Capture the cell that displays the provided text and extract its (X, Y) central coordinate. 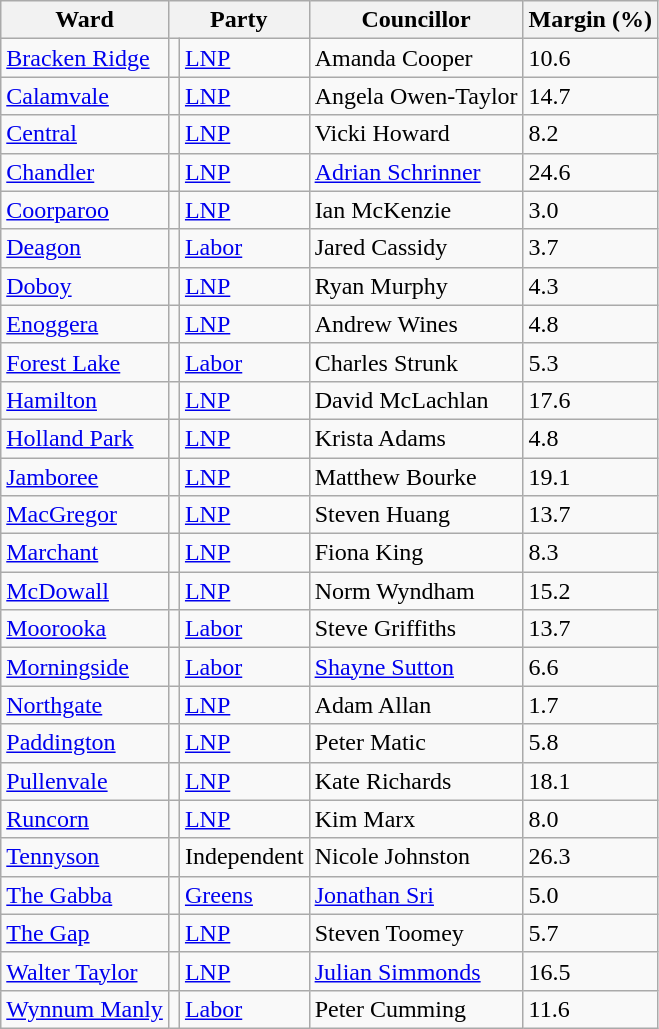
Matthew Bourke (416, 477)
Marchant (85, 553)
Forest Lake (85, 362)
Angela Owen-Taylor (416, 96)
Adrian Schrinner (416, 172)
Andrew Wines (416, 324)
3.7 (590, 248)
Independent (244, 857)
Councillor (416, 20)
Central (85, 134)
Chandler (85, 172)
Jared Cassidy (416, 248)
Adam Allan (416, 705)
Charles Strunk (416, 362)
Ian McKenzie (416, 210)
Ward (85, 20)
David McLachlan (416, 400)
Tennyson (85, 857)
15.2 (590, 591)
Deagon (85, 248)
Greens (244, 895)
8.2 (590, 134)
5.8 (590, 743)
Ryan Murphy (416, 286)
Pullenvale (85, 781)
Kate Richards (416, 781)
8.0 (590, 819)
16.5 (590, 971)
Wynnum Manly (85, 1009)
26.3 (590, 857)
6.6 (590, 667)
Northgate (85, 705)
Paddington (85, 743)
10.6 (590, 58)
Peter Matic (416, 743)
3.0 (590, 210)
5.0 (590, 895)
8.3 (590, 553)
Vicki Howard (416, 134)
Krista Adams (416, 438)
Walter Taylor (85, 971)
11.6 (590, 1009)
MacGregor (85, 515)
5.7 (590, 933)
24.6 (590, 172)
Morningside (85, 667)
4.3 (590, 286)
Julian Simmonds (416, 971)
5.3 (590, 362)
Jamboree (85, 477)
Kim Marx (416, 819)
19.1 (590, 477)
Enoggera (85, 324)
18.1 (590, 781)
Calamvale (85, 96)
Jonathan Sri (416, 895)
Steve Griffiths (416, 629)
Fiona King (416, 553)
Runcorn (85, 819)
1.7 (590, 705)
Coorparoo (85, 210)
Peter Cumming (416, 1009)
Shayne Sutton (416, 667)
Doboy (85, 286)
The Gabba (85, 895)
Amanda Cooper (416, 58)
Margin (%) (590, 20)
Nicole Johnston (416, 857)
Steven Huang (416, 515)
The Gap (85, 933)
Moorooka (85, 629)
14.7 (590, 96)
McDowall (85, 591)
Hamilton (85, 400)
Party (238, 20)
Bracken Ridge (85, 58)
17.6 (590, 400)
Norm Wyndham (416, 591)
Steven Toomey (416, 933)
Holland Park (85, 438)
